Provide the (X, Y) coordinate of the cell's center where the given text is located.  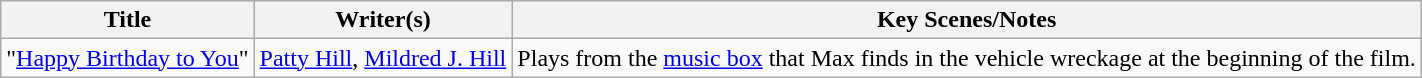
Key Scenes/Notes (967, 20)
Title (128, 20)
Patty Hill, Mildred J. Hill (383, 58)
"Happy Birthday to You" (128, 58)
Plays from the music box that Max finds in the vehicle wreckage at the beginning of the film. (967, 58)
Writer(s) (383, 20)
